Locate the cell with the specified text and output its (x, y) center coordinate. 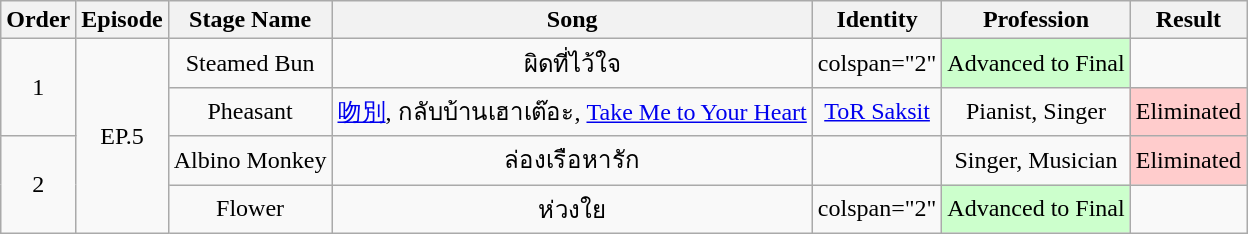
吻別, กลับบ้านเฮาเต๊อะ, Take Me to Your Heart (572, 112)
ล่องเรือหารัก (572, 160)
Episode (122, 20)
Albino Monkey (250, 160)
ToR Saksit (877, 112)
Pianist, Singer (1036, 112)
2 (38, 184)
Singer, Musician (1036, 160)
Identity (877, 20)
Song (572, 20)
Steamed Bun (250, 64)
EP.5 (122, 136)
Order (38, 20)
Result (1188, 20)
ผิดที่ไว้ใจ (572, 64)
Stage Name (250, 20)
Profession (1036, 20)
Pheasant (250, 112)
ห่วงใย (572, 208)
Flower (250, 208)
1 (38, 88)
